Locate the cell with the specified text and output its (X, Y) center coordinate. 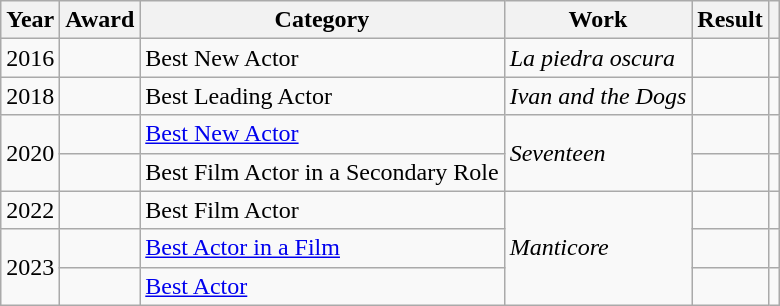
Best Actor (322, 286)
2020 (30, 153)
Award (100, 20)
Best Film Actor (322, 210)
Seventeen (598, 153)
Result (730, 20)
Best Actor in a Film (322, 248)
Manticore (598, 248)
2023 (30, 267)
2018 (30, 96)
Category (322, 20)
Best Film Actor in a Secondary Role (322, 172)
2016 (30, 58)
Year (30, 20)
La piedra oscura (598, 58)
2022 (30, 210)
Best Leading Actor (322, 96)
Work (598, 20)
Ivan and the Dogs (598, 96)
